Capture the cell that displays the provided text and extract its (X, Y) central coordinate. 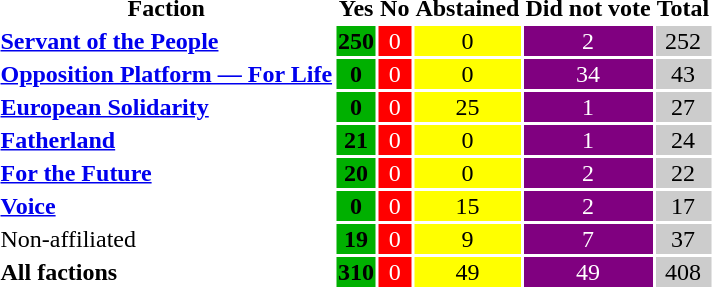
37 (682, 239)
9 (468, 239)
7 (588, 239)
20 (356, 173)
34 (588, 74)
21 (356, 140)
252 (682, 41)
408 (682, 272)
27 (682, 107)
43 (682, 74)
310 (356, 272)
250 (356, 41)
25 (468, 107)
24 (682, 140)
19 (356, 239)
22 (682, 173)
17 (682, 206)
15 (468, 206)
